Return the [x, y] coordinate for the center point of the cell that contains the specified text.  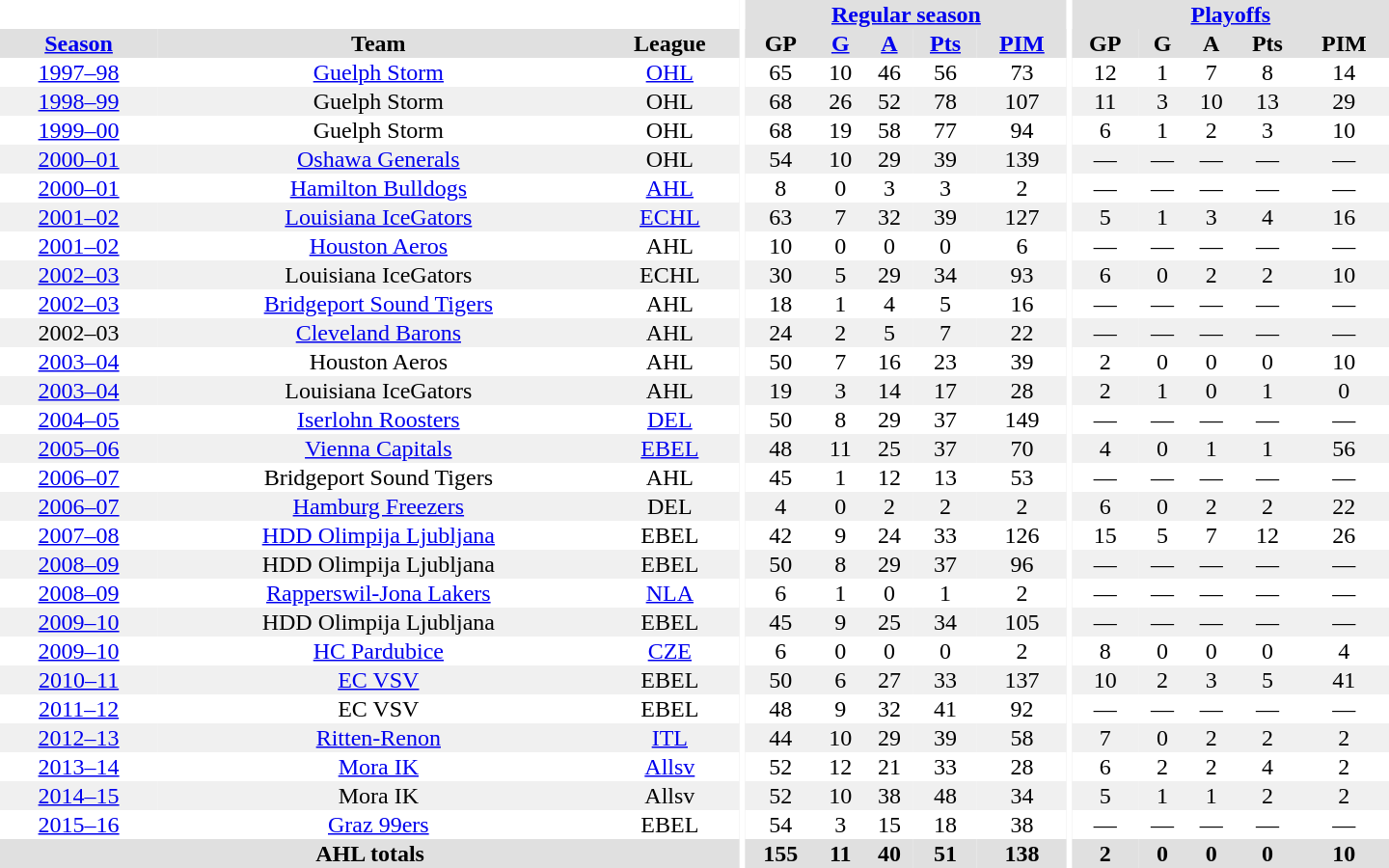
53 [1022, 477]
93 [1022, 275]
AHL totals [370, 854]
2005–06 [79, 448]
92 [1022, 709]
78 [945, 101]
Season [79, 43]
96 [1022, 564]
2015–16 [79, 825]
1998–99 [79, 101]
Oshawa Generals [378, 159]
1997–98 [79, 72]
46 [889, 72]
94 [1022, 130]
ITL [669, 738]
Playoffs [1231, 14]
Regular season [907, 14]
44 [781, 738]
138 [1022, 854]
139 [1022, 159]
65 [781, 72]
CZE [669, 651]
Rapperswil-Jona Lakers [378, 593]
2013–14 [79, 767]
Hamburg Freezers [378, 506]
73 [1022, 72]
63 [781, 217]
Cleveland Barons [378, 333]
42 [781, 535]
155 [781, 854]
30 [781, 275]
2012–13 [79, 738]
107 [1022, 101]
2014–15 [79, 796]
1999–00 [79, 130]
23 [945, 362]
2004–05 [79, 420]
21 [889, 767]
137 [1022, 680]
70 [1022, 448]
40 [889, 854]
51 [945, 854]
Team [378, 43]
Iserlohn Roosters [378, 420]
Ritten-Renon [378, 738]
17 [945, 391]
105 [1022, 622]
149 [1022, 420]
Vienna Capitals [378, 448]
126 [1022, 535]
77 [945, 130]
127 [1022, 217]
2007–08 [79, 535]
Graz 99ers [378, 825]
2011–12 [79, 709]
League [669, 43]
27 [889, 680]
NLA [669, 593]
Hamilton Bulldogs [378, 188]
2010–11 [79, 680]
HC Pardubice [378, 651]
